For the text-containing cell, return its midpoint in [X, Y] coordinate format. 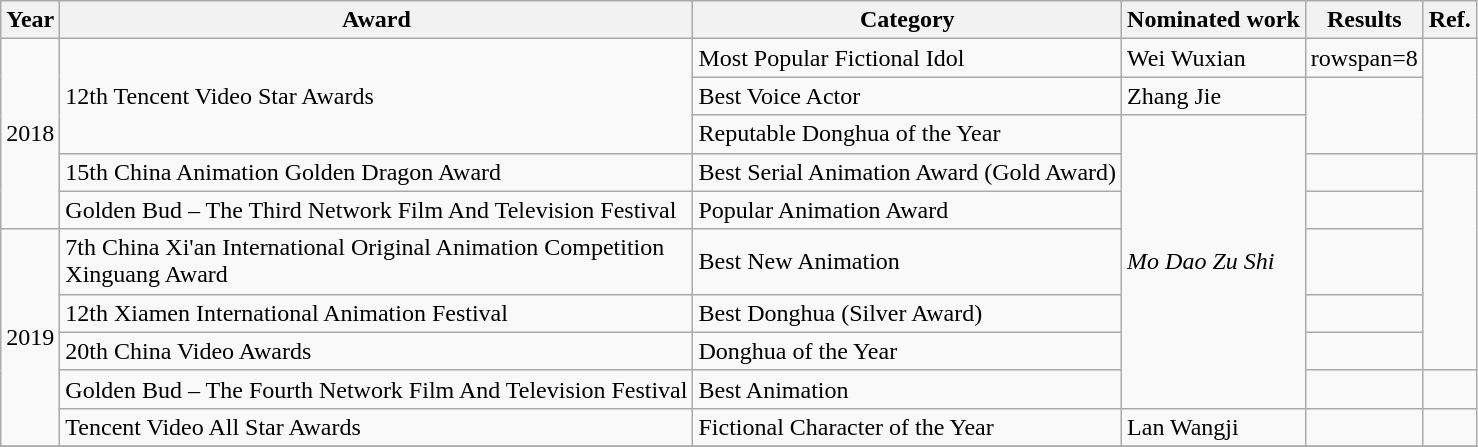
Most Popular Fictional Idol [908, 58]
12th Tencent Video Star Awards [376, 96]
Best Donghua (Silver Award) [908, 313]
20th China Video Awards [376, 351]
7th China Xi'an International Original Animation Competition Xinguang Award [376, 262]
Results [1364, 20]
Best New Animation [908, 262]
Lan Wangji [1214, 427]
15th China Animation Golden Dragon Award [376, 172]
Ref. [1450, 20]
Mo Dao Zu Shi [1214, 262]
rowspan=8 [1364, 58]
Best Serial Animation Award (Gold Award) [908, 172]
Zhang Jie [1214, 96]
Fictional Character of the Year [908, 427]
Year [30, 20]
Nominated work [1214, 20]
Golden Bud – The Fourth Network Film And Television Festival [376, 389]
2018 [30, 134]
Popular Animation Award [908, 210]
Reputable Donghua of the Year [908, 134]
Category [908, 20]
Golden Bud – The Third Network Film And Television Festival [376, 210]
Best Voice Actor [908, 96]
12th Xiamen International Animation Festival [376, 313]
Tencent Video All Star Awards [376, 427]
2019 [30, 338]
Best Animation [908, 389]
Award [376, 20]
Wei Wuxian [1214, 58]
Donghua of the Year [908, 351]
